For the text-containing cell, return its midpoint in (x, y) coordinate format. 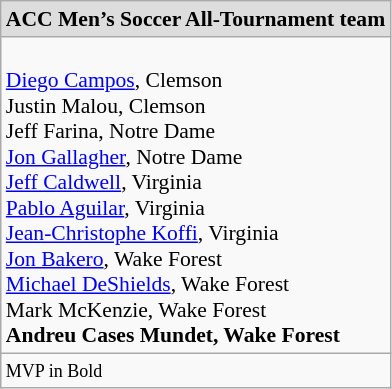
ACC Men’s Soccer All-Tournament team (196, 19)
MVP in Bold (196, 371)
